Extract the [x, y] coordinate from the center of the cell holding the provided text.  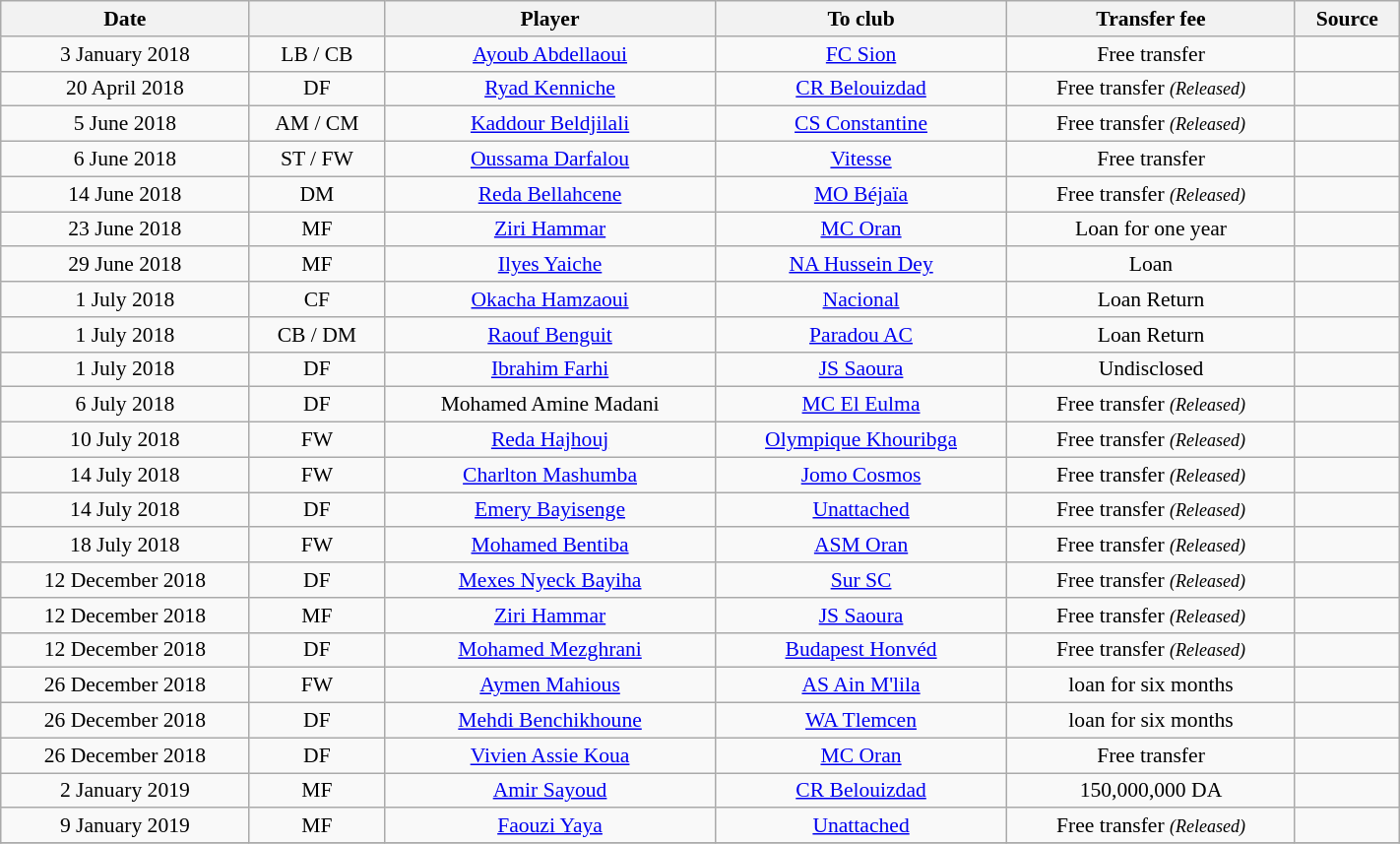
Ryad Kenniche [550, 89]
Transfer fee [1151, 19]
Source [1347, 19]
Raouf Benguit [550, 335]
MO Béjaïa [860, 194]
CS Constantine [860, 124]
20 April 2018 [125, 89]
AS Ain M'lila [860, 685]
Mohamed Bentiba [550, 546]
AM / CM [317, 124]
NA Hussein Dey [860, 265]
Reda Bellahcene [550, 194]
Mohamed Amine Madani [550, 405]
Sur SC [860, 580]
23 June 2018 [125, 229]
MC El Eulma [860, 405]
ST / FW [317, 160]
Mehdi Benchikhoune [550, 721]
18 July 2018 [125, 546]
Oussama Darfalou [550, 160]
LB / CB [317, 54]
Mexes Nyeck Bayiha [550, 580]
Reda Hajhouj [550, 440]
Ayoub Abdellaoui [550, 54]
FC Sion [860, 54]
ASM Oran [860, 546]
Ibrahim Farhi [550, 369]
Kaddour Beldjilali [550, 124]
Paradou AC [860, 335]
CF [317, 299]
Jomo Cosmos [860, 475]
Vivien Assie Koua [550, 755]
14 June 2018 [125, 194]
DM [317, 194]
Budapest Honvéd [860, 650]
2 January 2019 [125, 791]
6 June 2018 [125, 160]
9 January 2019 [125, 826]
Emery Bayisenge [550, 510]
To club [860, 19]
Ilyes Yaiche [550, 265]
Loan for one year [1151, 229]
Mohamed Mezghrani [550, 650]
Date [125, 19]
6 July 2018 [125, 405]
Charlton Mashumba [550, 475]
Olympique Khouribga [860, 440]
Aymen Mahious [550, 685]
Vitesse [860, 160]
Nacional [860, 299]
Undisclosed [1151, 369]
Faouzi Yaya [550, 826]
CB / DM [317, 335]
5 June 2018 [125, 124]
150,000,000 DA [1151, 791]
WA Tlemcen [860, 721]
Player [550, 19]
3 January 2018 [125, 54]
Amir Sayoud [550, 791]
Okacha Hamzaoui [550, 299]
10 July 2018 [125, 440]
29 June 2018 [125, 265]
Loan [1151, 265]
